Locate the cell with the specified text and output its [x, y] center coordinate. 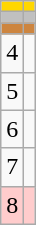
7 [12, 167]
5 [12, 91]
4 [12, 53]
6 [12, 129]
8 [12, 205]
